Detect which cell encompasses the target text, then output its [x, y] center coordinate. 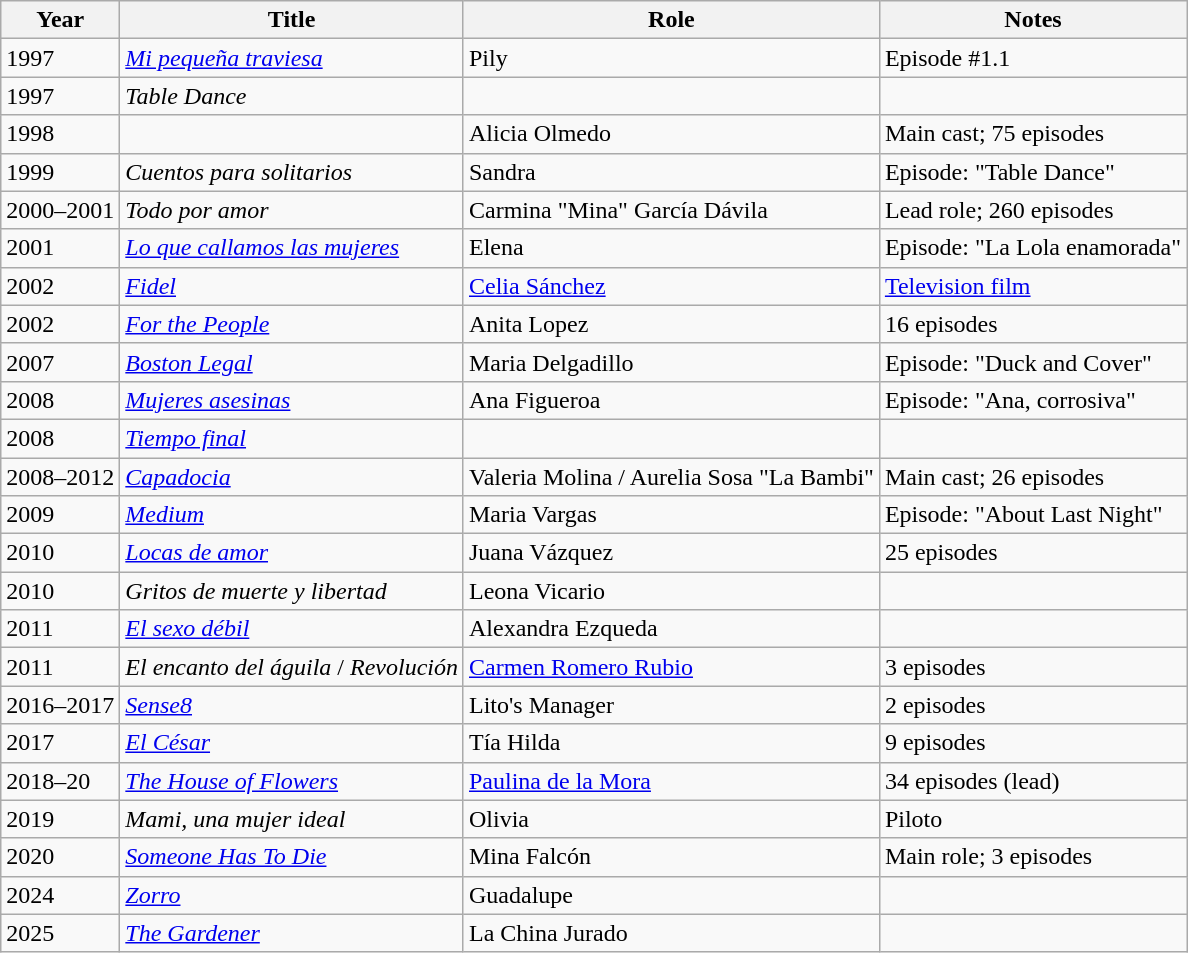
2020 [60, 857]
Boston Legal [292, 362]
2024 [60, 895]
Episode: "About Last Night" [1032, 515]
Lo que callamos las mujeres [292, 248]
El sexo débil [292, 629]
Year [60, 20]
2008–2012 [60, 477]
Locas de amor [292, 553]
34 episodes (lead) [1032, 781]
Pily [671, 58]
Anita Lopez [671, 324]
Mi pequeña traviesa [292, 58]
Episode: "La Lola enamorada" [1032, 248]
Todo por amor [292, 210]
Lito's Manager [671, 705]
2000–2001 [60, 210]
Episode #1.1 [1032, 58]
Capadocia [292, 477]
Carmina "Mina" García Dávila [671, 210]
For the People [292, 324]
Leona Vicario [671, 591]
La China Jurado [671, 933]
Tía Hilda [671, 743]
Notes [1032, 20]
Medium [292, 515]
Gritos de muerte y libertad [292, 591]
Television film [1032, 286]
1998 [60, 134]
Maria Delgadillo [671, 362]
2018–20 [60, 781]
2017 [60, 743]
Cuentos para solitarios [292, 172]
Guadalupe [671, 895]
Main role; 3 episodes [1032, 857]
Alexandra Ezqueda [671, 629]
Episode: "Table Dance" [1032, 172]
2001 [60, 248]
The Gardener [292, 933]
Main cast; 26 episodes [1032, 477]
Olivia [671, 819]
El César [292, 743]
2 episodes [1032, 705]
Episode: "Ana, corrosiva" [1032, 400]
25 episodes [1032, 553]
Fidel [292, 286]
Mujeres asesinas [292, 400]
Elena [671, 248]
Table Dance [292, 96]
Sandra [671, 172]
2016–2017 [60, 705]
Zorro [292, 895]
2025 [60, 933]
2009 [60, 515]
Mami, una mujer ideal [292, 819]
Sense8 [292, 705]
Tiempo final [292, 438]
Ana Figueroa [671, 400]
Someone Has To Die [292, 857]
Role [671, 20]
1999 [60, 172]
Maria Vargas [671, 515]
Paulina de la Mora [671, 781]
The House of Flowers [292, 781]
Mina Falcón [671, 857]
3 episodes [1032, 667]
2007 [60, 362]
16 episodes [1032, 324]
Celia Sánchez [671, 286]
Piloto [1032, 819]
Episode: "Duck and Cover" [1032, 362]
Valeria Molina / Aurelia Sosa "La Bambi" [671, 477]
El encanto del águila / Revolución [292, 667]
Alicia Olmedo [671, 134]
Title [292, 20]
9 episodes [1032, 743]
Carmen Romero Rubio [671, 667]
Main cast; 75 episodes [1032, 134]
Juana Vázquez [671, 553]
Lead role; 260 episodes [1032, 210]
2019 [60, 819]
